Detect which cell encompasses the target text, then output its (x, y) center coordinate. 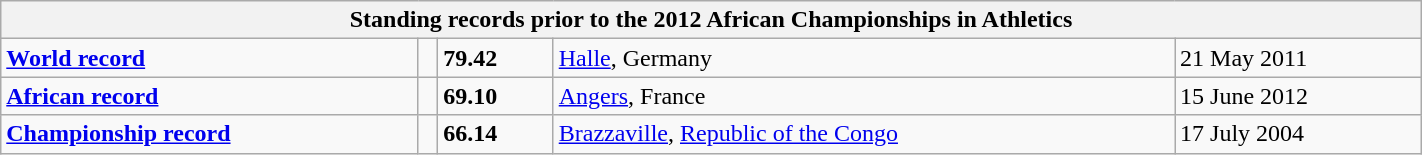
66.14 (496, 134)
Angers, France (864, 96)
Brazzaville, Republic of the Congo (864, 134)
69.10 (496, 96)
Championship record (210, 134)
17 July 2004 (1298, 134)
African record (210, 96)
Halle, Germany (864, 58)
79.42 (496, 58)
15 June 2012 (1298, 96)
World record (210, 58)
Standing records prior to the 2012 African Championships in Athletics (711, 20)
21 May 2011 (1298, 58)
